For the text-containing cell, return its midpoint in (X, Y) coordinate format. 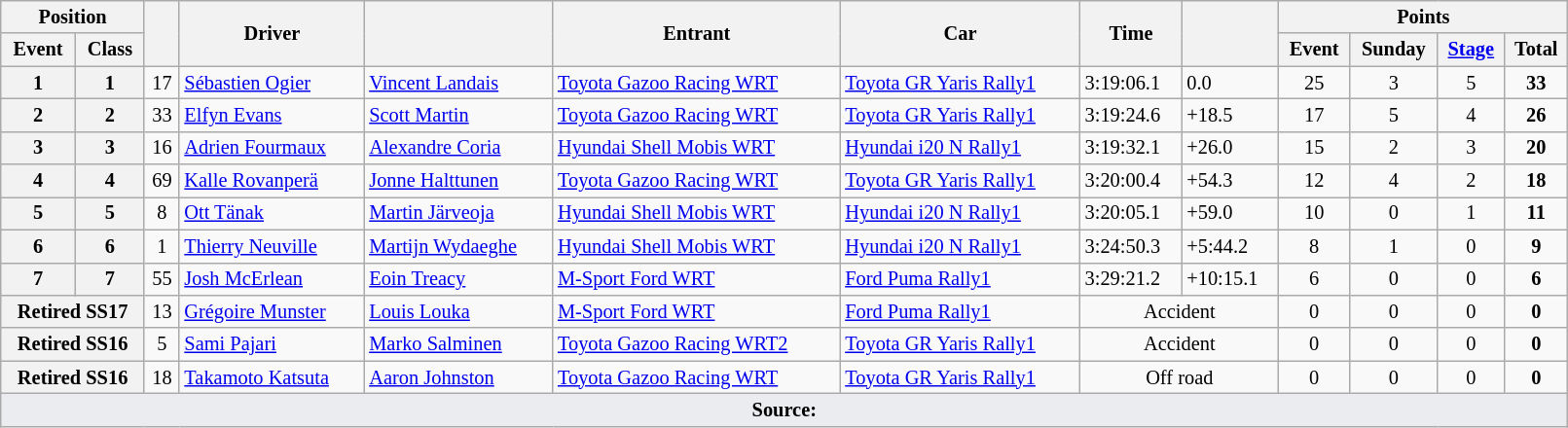
3:19:32.1 (1131, 148)
Jonne Halttunen (458, 181)
Kalle Rovanperä (272, 181)
16 (162, 148)
9 (1536, 246)
Adrien Fourmaux (272, 148)
11 (1536, 213)
Car (960, 33)
Off road (1180, 377)
Marko Salminen (458, 344)
Driver (272, 33)
69 (162, 181)
3:19:06.1 (1131, 83)
26 (1536, 115)
+59.0 (1230, 213)
25 (1314, 83)
+5:44.2 (1230, 246)
Takamoto Katsuta (272, 377)
Thierry Neuville (272, 246)
Josh McErlean (272, 279)
Class (109, 50)
Eoin Treacy (458, 279)
Retired SS17 (73, 311)
Louis Louka (458, 311)
Scott Martin (458, 115)
Aaron Johnston (458, 377)
+10:15.1 (1230, 279)
+54.3 (1230, 181)
20 (1536, 148)
55 (162, 279)
Vincent Landais (458, 83)
+18.5 (1230, 115)
Sunday (1394, 50)
Martin Järveoja (458, 213)
0.0 (1230, 83)
Martijn Wydaeghe (458, 246)
+26.0 (1230, 148)
Position (73, 17)
Source: (784, 410)
Entrant (697, 33)
Toyota Gazoo Racing WRT2 (697, 344)
12 (1314, 181)
Stage (1472, 50)
15 (1314, 148)
3:20:00.4 (1131, 181)
3:19:24.6 (1131, 115)
Time (1131, 33)
13 (162, 311)
10 (1314, 213)
3:24:50.3 (1131, 246)
Alexandre Coria (458, 148)
Sami Pajari (272, 344)
Elfyn Evans (272, 115)
3:29:21.2 (1131, 279)
Points (1423, 17)
Grégoire Munster (272, 311)
Ott Tänak (272, 213)
Sébastien Ogier (272, 83)
3:20:05.1 (1131, 213)
Total (1536, 50)
